For the text-containing cell, return its midpoint in (x, y) coordinate format. 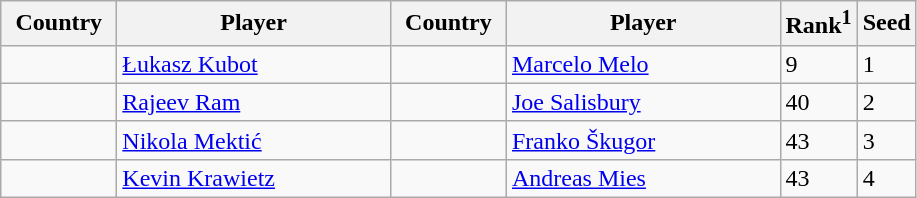
40 (818, 102)
Kevin Krawietz (254, 178)
2 (886, 102)
4 (886, 178)
Franko Škugor (643, 140)
1 (886, 64)
Andreas Mies (643, 178)
Joe Salisbury (643, 102)
Marcelo Melo (643, 64)
Rank1 (818, 24)
3 (886, 140)
9 (818, 64)
Seed (886, 24)
Łukasz Kubot (254, 64)
Rajeev Ram (254, 102)
Nikola Mektić (254, 140)
